Scan for the cell matching the given text and deliver its (X, Y) coordinate at center. 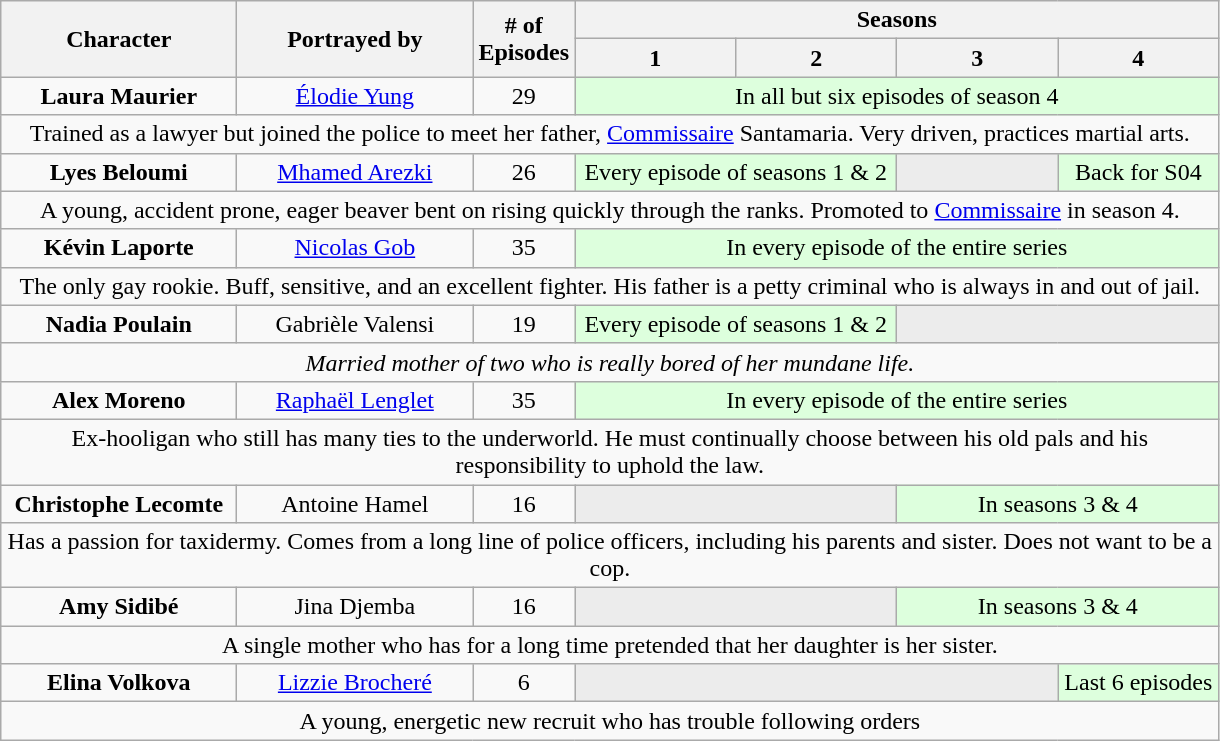
Nicolas Gob (355, 248)
4 (1138, 58)
Élodie Yung (355, 96)
Character (119, 39)
Amy Sidibé (119, 607)
2 (816, 58)
Jina Djemba (355, 607)
Antoine Hamel (355, 503)
1 (656, 58)
Lyes Beloumi (119, 172)
Kévin Laporte (119, 248)
Gabrièle Valensi (355, 324)
A young, accident prone, eager beaver bent on rising quickly through the ranks. Promoted to Commissaire in season 4. (610, 210)
19 (524, 324)
Last 6 episodes (1138, 683)
Nadia Poulain (119, 324)
# of Episodes (524, 39)
Lizzie Brocheré (355, 683)
A single mother who has for a long time pretended that her daughter is her sister. (610, 645)
Portrayed by (355, 39)
3 (978, 58)
Seasons (897, 20)
Christophe Lecomte (119, 503)
6 (524, 683)
The only gay rookie. Buff, sensitive, and an excellent fighter. His father is a petty criminal who is always in and out of jail. (610, 286)
29 (524, 96)
Married mother of two who is really bored of her mundane life. (610, 362)
Laura Maurier (119, 96)
Elina Volkova (119, 683)
26 (524, 172)
Mhamed Arezki (355, 172)
Ex-hooligan who still has many ties to the underworld. He must continually choose between his old pals and his responsibility to uphold the law. (610, 452)
A young, energetic new recruit who has trouble following orders (610, 721)
Raphaël Lenglet (355, 400)
Alex Moreno (119, 400)
Trained as a lawyer but joined the police to meet her father, Commissaire Santamaria. Very driven, practices martial arts. (610, 134)
In all but six episodes of season 4 (897, 96)
Back for S04 (1138, 172)
Has a passion for taxidermy. Comes from a long line of police officers, including his parents and sister. Does not want to be a cop. (610, 556)
